Return the [X, Y] coordinate for the center point of the cell that contains the specified text.  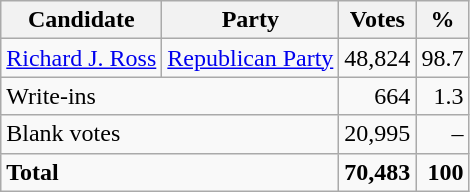
Votes [378, 20]
Blank votes [170, 134]
48,824 [378, 58]
% [442, 20]
– [442, 134]
Richard J. Ross [82, 58]
Write-ins [170, 96]
98.7 [442, 58]
70,483 [378, 172]
1.3 [442, 96]
Party [250, 20]
100 [442, 172]
Candidate [82, 20]
20,995 [378, 134]
Total [170, 172]
664 [378, 96]
Republican Party [250, 58]
